Find where the given text appears and provide that cell's center as (x, y) coordinate. 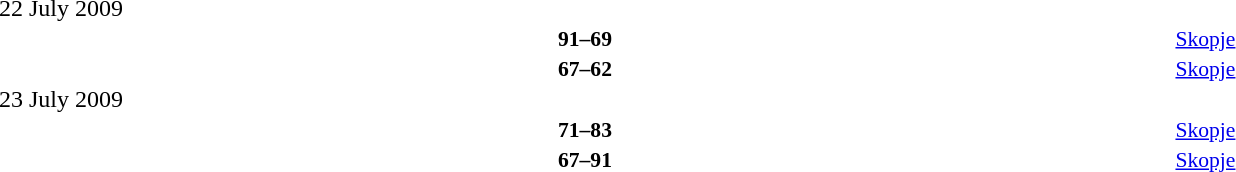
91–69 (584, 38)
71–83 (584, 130)
67–62 (584, 68)
